For the text-containing cell, return its midpoint in (X, Y) coordinate format. 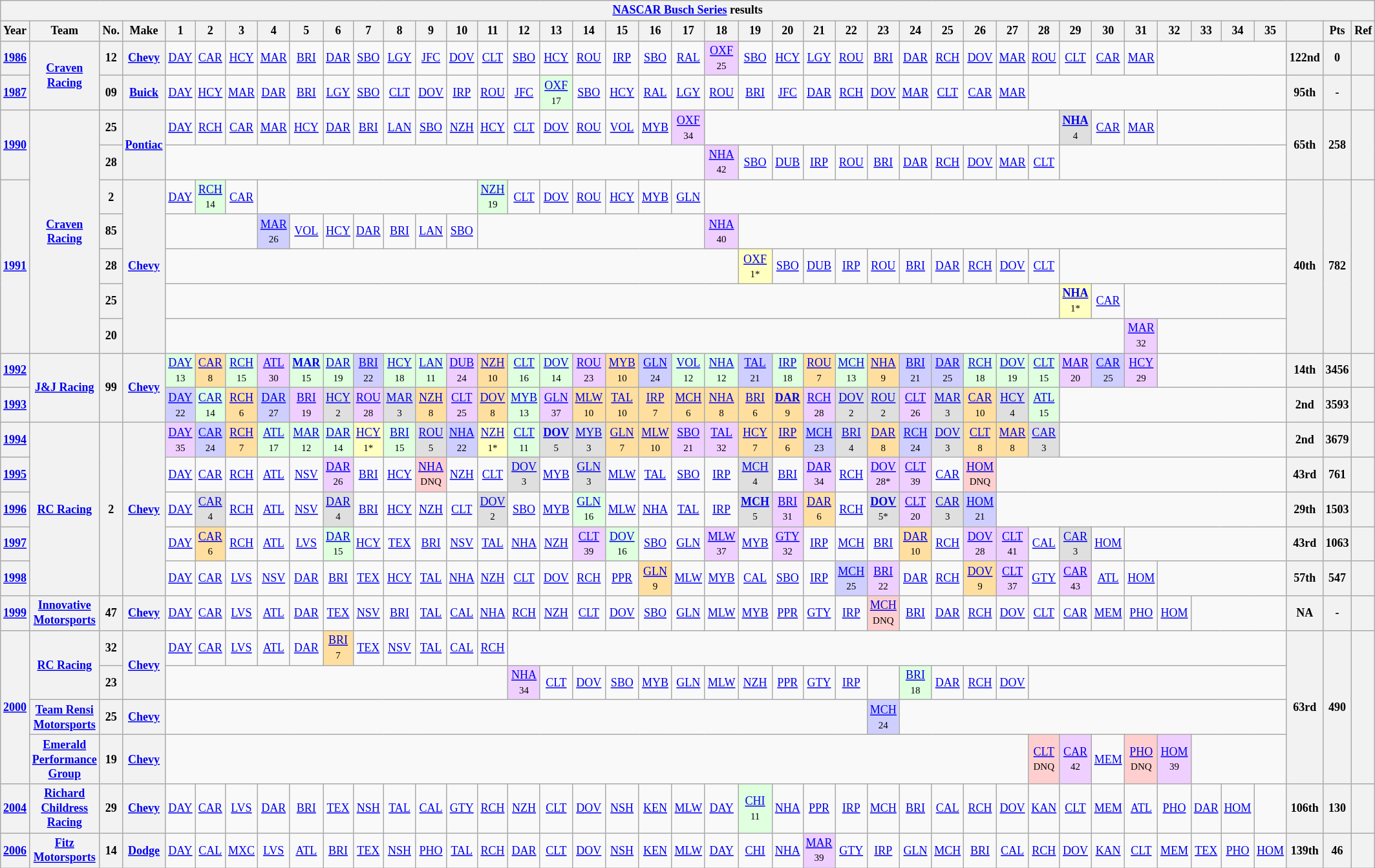
CHI (755, 851)
NHA34 (524, 683)
CAR10 (980, 405)
MCH13 (851, 370)
10 (462, 31)
NHA8 (721, 405)
ROU23 (588, 370)
09 (111, 93)
GLN3 (588, 474)
No. (111, 31)
17 (688, 31)
0 (1337, 58)
DAR8 (883, 439)
35 (1271, 31)
15 (622, 31)
MCH23 (819, 439)
DAR10 (915, 544)
22 (851, 31)
NHA42 (721, 162)
GLN24 (656, 370)
OXF17 (556, 93)
TAL21 (755, 370)
ATL30 (273, 370)
GTY32 (787, 544)
CAR4 (211, 509)
DOV28 (980, 544)
CLT16 (524, 370)
MAR15 (306, 370)
9 (431, 31)
DAR14 (339, 439)
HCY7 (755, 439)
CLT25 (462, 405)
RCH15 (242, 370)
OXF25 (721, 58)
1998 (16, 578)
NHA4 (1076, 127)
NHA1* (1076, 301)
BRI31 (787, 509)
MLW37 (721, 544)
DAR19 (339, 370)
490 (1337, 707)
IRP18 (787, 370)
1994 (16, 439)
MCHDNQ (883, 613)
CLT8 (980, 439)
1993 (16, 405)
122nd (1305, 58)
26 (980, 31)
Make (144, 31)
29th (1305, 509)
3679 (1337, 439)
RCH18 (980, 370)
NZH19 (493, 197)
MCH6 (688, 405)
CLT15 (1044, 370)
Richard Childress Racing (65, 809)
Fitz Motorsports (65, 851)
547 (1337, 578)
33 (1206, 31)
11 (493, 31)
MCH5 (755, 509)
DUB24 (462, 370)
DAR9 (787, 405)
PHODNQ (1142, 759)
DOV28* (883, 474)
GLN37 (556, 405)
DOV14 (556, 370)
NZH10 (493, 370)
DAY22 (180, 405)
34 (1237, 31)
65th (1305, 145)
NHA9 (883, 370)
CAR24 (211, 439)
85 (111, 231)
NASCAR Busch Series results (688, 10)
NZH8 (431, 405)
IRP7 (656, 405)
MAR39 (819, 851)
J&J Racing (65, 388)
MAR32 (1142, 335)
95th (1305, 93)
CLT26 (915, 405)
BRI18 (915, 683)
57th (1305, 578)
21 (819, 31)
46 (1337, 851)
47 (111, 613)
30 (1108, 31)
DAR4 (339, 509)
MYB3 (588, 439)
HOM39 (1175, 759)
NHA12 (721, 370)
BRI6 (755, 405)
Team Rensi Motorsports (65, 717)
ATL17 (273, 439)
MYB13 (524, 405)
3 (242, 31)
VOL12 (688, 370)
RCH28 (819, 405)
DOV16 (622, 544)
BRI15 (400, 439)
CLT11 (524, 439)
DAR26 (339, 474)
ROU2 (883, 405)
27 (1012, 31)
1996 (16, 509)
63rd (1305, 707)
RCH24 (915, 439)
782 (1337, 266)
RCH14 (211, 197)
1987 (16, 93)
OXF34 (688, 127)
Year (16, 31)
Dodge (144, 851)
TAL10 (622, 405)
DOV9 (980, 578)
Pontiac (144, 145)
MAR12 (306, 439)
Team (65, 31)
HOM21 (980, 509)
HCY1* (368, 439)
MAR20 (1076, 370)
1997 (16, 544)
BRI7 (339, 648)
6 (339, 31)
CLT41 (1012, 544)
DAR25 (948, 370)
139th (1305, 851)
DOV8 (493, 405)
CAR6 (211, 544)
Pts (1337, 31)
ROU7 (819, 370)
CAR14 (211, 405)
NHA22 (462, 439)
Emerald Performance Group (65, 759)
GLN9 (656, 578)
Buick (144, 93)
DAR27 (273, 405)
DAR6 (819, 509)
HCY29 (1142, 370)
24 (915, 31)
DAR15 (339, 544)
OXF1* (755, 266)
HCY2 (339, 405)
MCH24 (883, 717)
NA (1305, 613)
MAR8 (1012, 439)
3593 (1337, 405)
CAR43 (1076, 578)
NZH1* (493, 439)
18 (721, 31)
5 (306, 31)
BRI21 (915, 370)
MCH25 (851, 578)
2000 (16, 707)
NHADNQ (431, 474)
GLN7 (622, 439)
1990 (16, 145)
761 (1337, 474)
106th (1305, 809)
13 (556, 31)
8 (400, 31)
31 (1142, 31)
BRI19 (306, 405)
MYB10 (622, 370)
IRP6 (787, 439)
DOV19 (1012, 370)
DAY35 (180, 439)
1986 (16, 58)
DOV5 (556, 439)
CLTDNQ (1044, 759)
1999 (16, 613)
1 (180, 31)
Ref (1363, 31)
DAY13 (180, 370)
258 (1337, 145)
LAN11 (431, 370)
ROU28 (368, 405)
CHI11 (755, 809)
1995 (16, 474)
ATL15 (1044, 405)
SBO21 (688, 439)
Innovative Motorsports (65, 613)
CAR25 (1108, 370)
4 (273, 31)
DAR34 (819, 474)
130 (1337, 809)
99 (111, 388)
14th (1305, 370)
1991 (16, 266)
2004 (16, 809)
MCH4 (755, 474)
7 (368, 31)
MXC (242, 851)
1063 (1337, 544)
RCH6 (242, 405)
40th (1305, 266)
3456 (1337, 370)
MAR26 (273, 231)
GLN16 (588, 509)
16 (656, 31)
ROU5 (431, 439)
CLT20 (915, 509)
CLT37 (1012, 578)
CAR8 (211, 370)
BRI4 (851, 439)
1992 (16, 370)
2006 (16, 851)
TAL32 (721, 439)
1503 (1337, 509)
NHA40 (721, 231)
HCY18 (400, 370)
HOMDNQ (980, 474)
HCY4 (1012, 405)
RCH7 (242, 439)
CAR42 (1076, 759)
DOV5* (883, 509)
